Pinpoint the cell where the given text exists, returning its (x, y) midpoint coordinate. 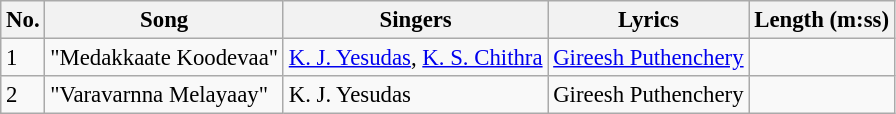
Singers (415, 20)
1 (23, 58)
Song (164, 20)
No. (23, 20)
K. J. Yesudas, K. S. Chithra (415, 58)
"Medakkaate Koodevaa" (164, 58)
K. J. Yesudas (415, 95)
2 (23, 95)
"Varavarnna Melayaay" (164, 95)
Lyrics (648, 20)
Length (m:ss) (822, 20)
